Capture the cell that displays the provided text and extract its (x, y) central coordinate. 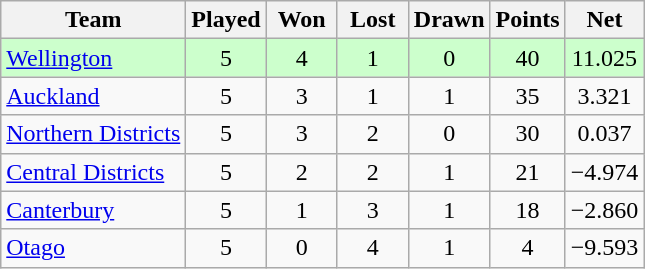
Wellington (94, 58)
11.025 (604, 58)
Points (528, 20)
3.321 (604, 96)
Drawn (449, 20)
30 (528, 134)
Auckland (94, 96)
Canterbury (94, 210)
−2.860 (604, 210)
Northern Districts (94, 134)
35 (528, 96)
Lost (372, 20)
Team (94, 20)
18 (528, 210)
−4.974 (604, 172)
21 (528, 172)
Net (604, 20)
Won (302, 20)
Central Districts (94, 172)
40 (528, 58)
0.037 (604, 134)
−9.593 (604, 248)
Played (226, 20)
Otago (94, 248)
